Determine the (X, Y) coordinate at the center of the cell enclosing the given text.  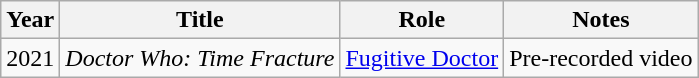
Year (30, 20)
Fugitive Doctor (422, 58)
Title (200, 20)
Role (422, 20)
Notes (601, 20)
2021 (30, 58)
Doctor Who: Time Fracture (200, 58)
Pre-recorded video (601, 58)
